Return [x, y] of the center of cell containing provided text 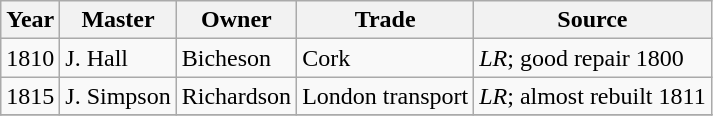
Richardson [236, 96]
Bicheson [236, 58]
1810 [30, 58]
Owner [236, 20]
Master [118, 20]
1815 [30, 96]
Source [592, 20]
Trade [386, 20]
J. Hall [118, 58]
LR; almost rebuilt 1811 [592, 96]
Year [30, 20]
London transport [386, 96]
J. Simpson [118, 96]
LR; good repair 1800 [592, 58]
Cork [386, 58]
